Scan for the cell matching the given text and deliver its [X, Y] coordinate at center. 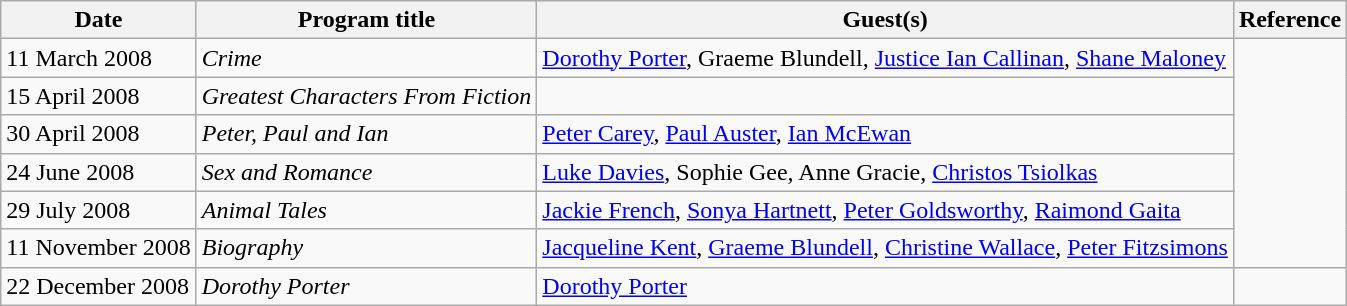
22 December 2008 [98, 286]
Sex and Romance [366, 172]
11 March 2008 [98, 58]
Dorothy Porter, Graeme Blundell, Justice Ian Callinan, Shane Maloney [886, 58]
Jacqueline Kent, Graeme Blundell, Christine Wallace, Peter Fitzsimons [886, 248]
Jackie French, Sonya Hartnett, Peter Goldsworthy, Raimond Gaita [886, 210]
Peter, Paul and Ian [366, 134]
29 July 2008 [98, 210]
24 June 2008 [98, 172]
11 November 2008 [98, 248]
Biography [366, 248]
Program title [366, 20]
Date [98, 20]
Crime [366, 58]
Luke Davies, Sophie Gee, Anne Gracie, Christos Tsiolkas [886, 172]
Animal Tales [366, 210]
Peter Carey, Paul Auster, Ian McEwan [886, 134]
30 April 2008 [98, 134]
Greatest Characters From Fiction [366, 96]
Reference [1290, 20]
15 April 2008 [98, 96]
Guest(s) [886, 20]
